Extract the [X, Y] coordinate from the center of the cell holding the provided text.  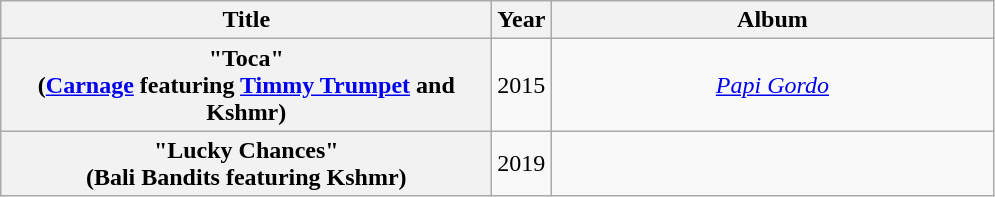
Year [522, 20]
Title [246, 20]
"Lucky Chances"(Bali Bandits featuring Kshmr) [246, 164]
"Toca"(Carnage featuring Timmy Trumpet and Kshmr) [246, 85]
2015 [522, 85]
Album [772, 20]
Papi Gordo [772, 85]
2019 [522, 164]
